For the text-containing cell, return its midpoint in [x, y] coordinate format. 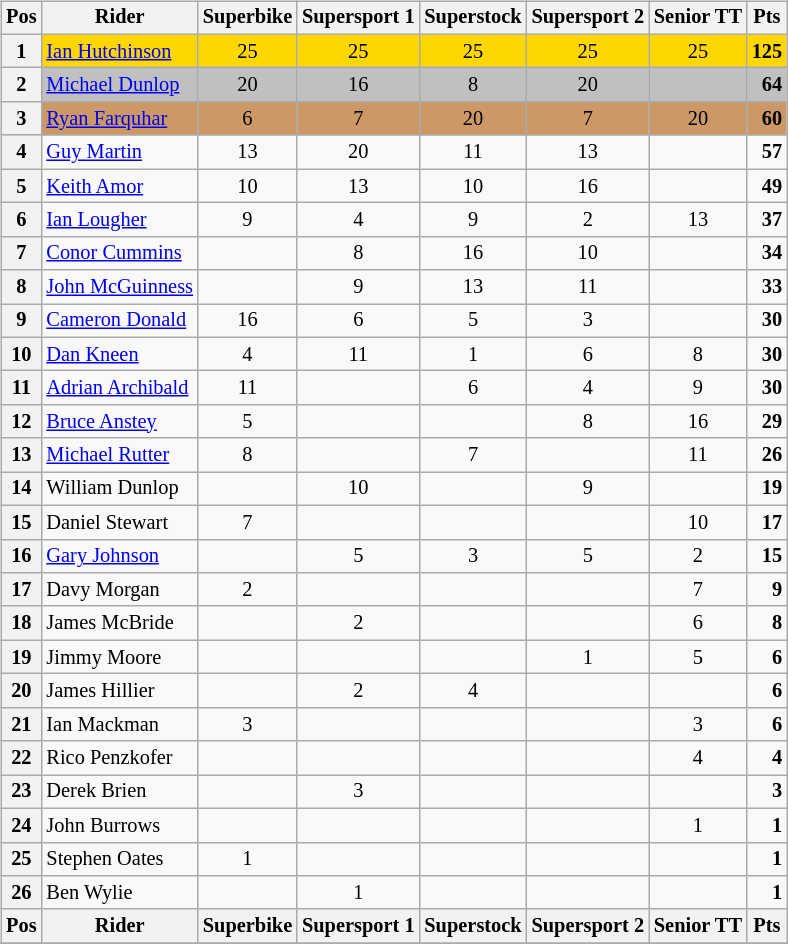
23 [21, 792]
Gary Johnson [119, 556]
James McBride [119, 623]
29 [767, 422]
18 [21, 623]
Davy Morgan [119, 590]
Conor Cummins [119, 253]
Rico Penzkofer [119, 758]
57 [767, 152]
34 [767, 253]
Dan Kneen [119, 354]
Derek Brien [119, 792]
22 [21, 758]
Jimmy Moore [119, 657]
John McGuinness [119, 287]
125 [767, 51]
Michael Rutter [119, 455]
William Dunlop [119, 489]
Adrian Archibald [119, 388]
Ben Wylie [119, 893]
Daniel Stewart [119, 522]
33 [767, 287]
Keith Amor [119, 186]
24 [21, 825]
12 [21, 422]
60 [767, 119]
Michael Dunlop [119, 85]
Ian Lougher [119, 220]
49 [767, 186]
21 [21, 724]
Ian Mackman [119, 724]
64 [767, 85]
John Burrows [119, 825]
James Hillier [119, 691]
Ian Hutchinson [119, 51]
37 [767, 220]
14 [21, 489]
Guy Martin [119, 152]
Ryan Farquhar [119, 119]
Bruce Anstey [119, 422]
Cameron Donald [119, 321]
Stephen Oates [119, 859]
